Output the [X, Y] coordinate of the center of the cell containing the given text.  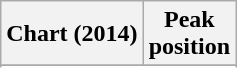
Chart (2014) [72, 34]
Peakposition [189, 34]
